Search for the cell housing the specified text and yield its (x, y) center coordinate. 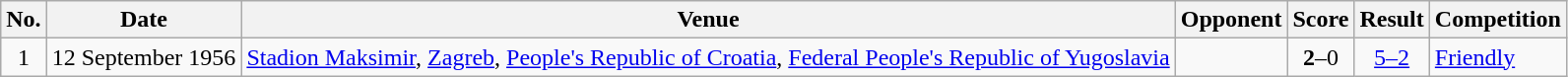
1 (24, 57)
Opponent (1231, 20)
Stadion Maksimir, Zagreb, People's Republic of Croatia, Federal People's Republic of Yugoslavia (708, 57)
Score (1321, 20)
12 September 1956 (144, 57)
Result (1392, 20)
5–2 (1392, 57)
Date (144, 20)
No. (24, 20)
Competition (1497, 20)
Venue (708, 20)
Friendly (1497, 57)
2–0 (1321, 57)
